Pinpoint the cell where the given text exists, returning its (x, y) midpoint coordinate. 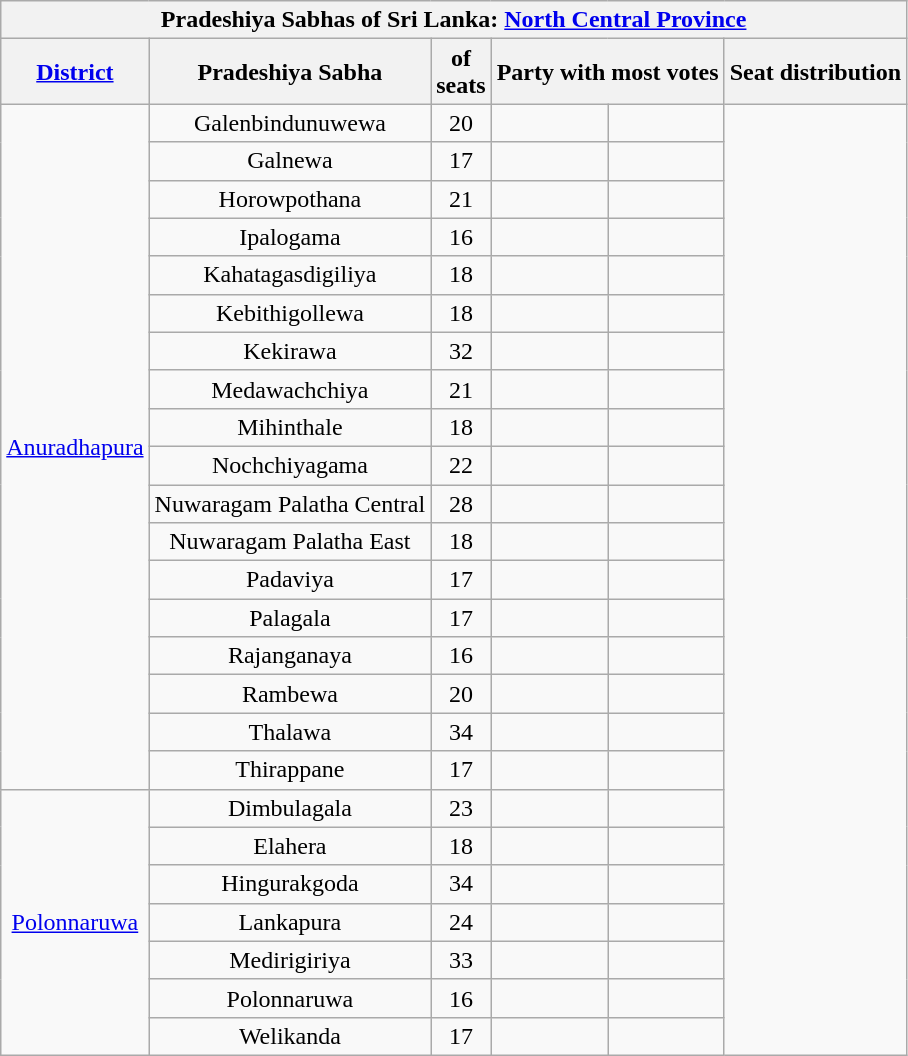
Nochchiyagama (290, 465)
ofseats (461, 72)
Galenbindunuwewa (290, 123)
Pradeshiya Sabha (290, 72)
24 (461, 922)
Palagala (290, 618)
33 (461, 960)
Medirigiriya (290, 960)
Kebithigollewa (290, 313)
23 (461, 808)
Pradeshiya Sabhas of Sri Lanka: North Central Province (454, 20)
Dimbulagala (290, 808)
Galnewa (290, 161)
Hingurakgoda (290, 884)
32 (461, 351)
Seat distribution (815, 72)
Elahera (290, 846)
Anuradhapura (75, 446)
Padaviya (290, 580)
Thalawa (290, 732)
District (75, 72)
Welikanda (290, 1036)
Horowpothana (290, 199)
22 (461, 465)
28 (461, 503)
Ipalogama (290, 237)
Medawachchiya (290, 389)
Nuwaragam Palatha East (290, 542)
Nuwaragam Palatha Central (290, 503)
Kahatagasdigiliya (290, 275)
Party with most votes (608, 72)
Lankapura (290, 922)
Thirappane (290, 770)
Mihinthale (290, 427)
Rajanganaya (290, 656)
Rambewa (290, 694)
Kekirawa (290, 351)
